Provide the [X, Y] coordinate of the cell's center where the given text is located.  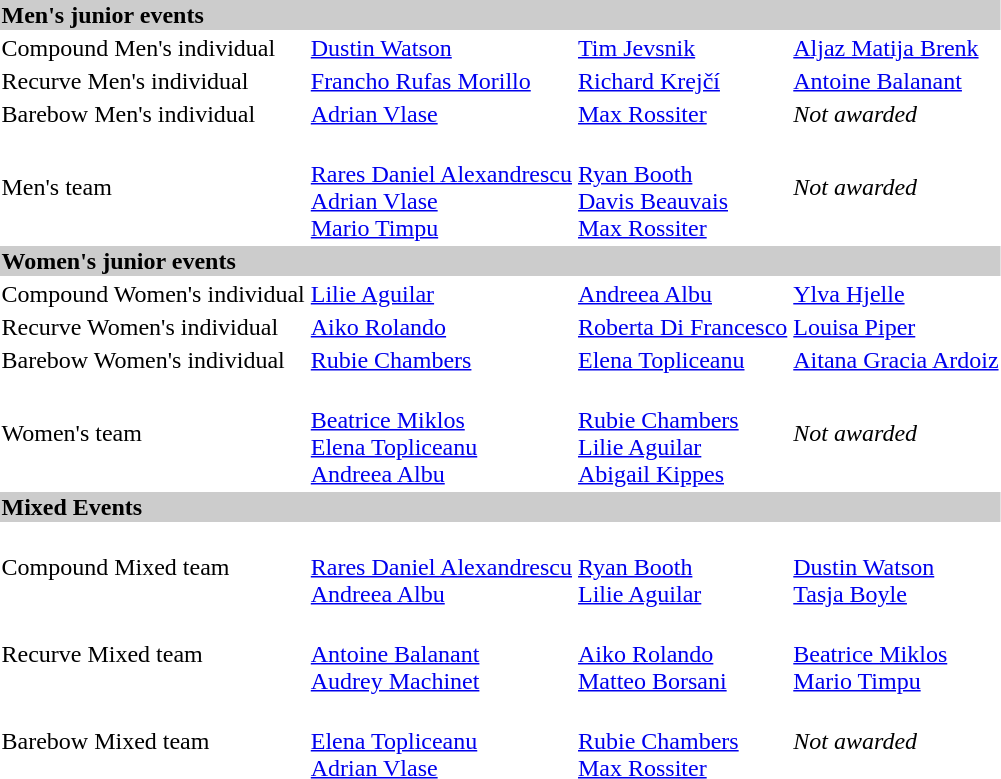
Roberta Di Francesco [683, 327]
Antoine BalanantAudrey Machinet [441, 654]
Antoine Balanant [896, 81]
Lilie Aguilar [441, 294]
Recurve Men's individual [153, 81]
Beatrice MiklosMario Timpu [896, 654]
Mixed Events [500, 507]
Adrian Vlase [441, 114]
Rares Daniel AlexandrescuAndreea Albu [441, 567]
Dustin Watson [441, 48]
Aljaz Matija Brenk [896, 48]
Men's junior events [500, 15]
Barebow Women's individual [153, 360]
Women's team [153, 434]
Aiko RolandoMatteo Borsani [683, 654]
Aiko Rolando [441, 327]
Ylva Hjelle [896, 294]
Richard Krejčí [683, 81]
Compound Mixed team [153, 567]
Andreea Albu [683, 294]
Recurve Women's individual [153, 327]
Women's junior events [500, 261]
Louisa Piper [896, 327]
Men's team [153, 188]
Rubie ChambersLilie AguilarAbigail Kippes [683, 434]
Rubie Chambers [441, 360]
Barebow Men's individual [153, 114]
Elena Topliceanu [683, 360]
Compound Women's individual [153, 294]
Ryan BoothDavis BeauvaisMax Rossiter [683, 188]
Recurve Mixed team [153, 654]
Dustin WatsonTasja Boyle [896, 567]
Rares Daniel AlexandrescuAdrian VlaseMario Timpu [441, 188]
Aitana Gracia Ardoiz [896, 360]
Tim Jevsnik [683, 48]
Ryan BoothLilie Aguilar [683, 567]
Compound Men's individual [153, 48]
Francho Rufas Morillo [441, 81]
Beatrice MiklosElena TopliceanuAndreea Albu [441, 434]
Max Rossiter [683, 114]
